Capture the cell that displays the provided text and extract its [X, Y] central coordinate. 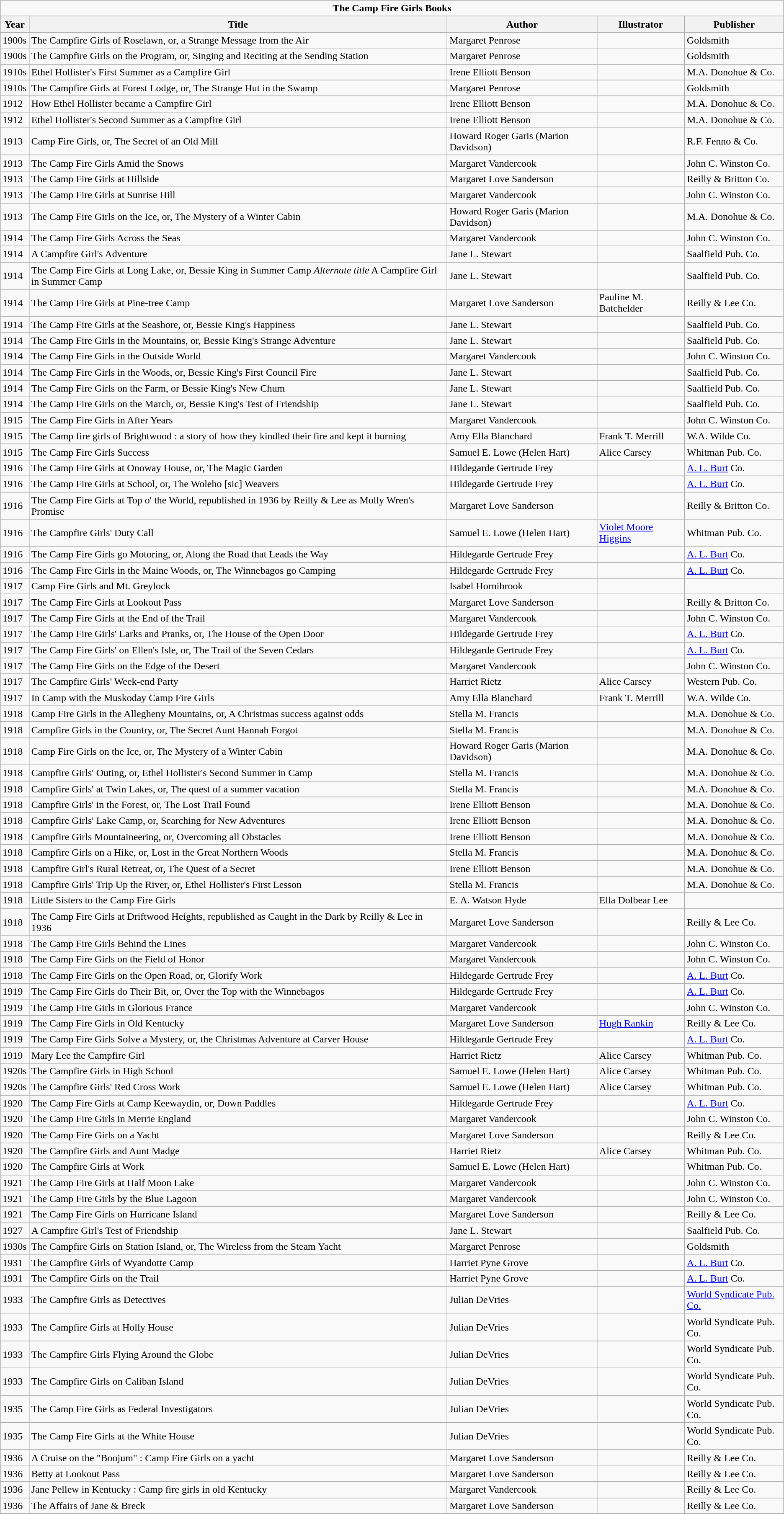
The Affairs of Jane & Breck [238, 1506]
The Camp Fire Girls on the Field of Honor [238, 959]
Title [238, 24]
Ethel Hollister's First Summer as a Campfire Girl [238, 72]
Pauline M. Batchelder [641, 303]
The Campfire Girls at Work [238, 1167]
The Camp Fire Girls on the Farm, or Bessie King's New Chum [238, 388]
The Campfire Girls on Station Island, or, The Wireless from the Steam Yacht [238, 1246]
1930s [15, 1246]
The Camp Fire Girls do Their Bit, or, Over the Top with the Winnebagos [238, 991]
The Campfire Girls' Red Cross Work [238, 1087]
The Camp Fire Girls at School, or, The Woleho [sic] Weavers [238, 484]
The Camp Fire Girls in Merrie England [238, 1119]
Camp Fire Girls, or, The Secret of an Old Mill [238, 142]
How Ethel Hollister became a Campfire Girl [238, 104]
The Camp Fire Girls on a Yacht [238, 1135]
A Campfire Girl's Test of Friendship [238, 1230]
The Camp Fire Girls' on Ellen's Isle, or, The Trail of the Seven Cedars [238, 650]
Little Sisters to the Camp Fire Girls [238, 900]
Campfire Girl's Rural Retreat, or, The Quest of a Secret [238, 869]
The Camp Fire Girls on Hurricane Island [238, 1215]
1927 [15, 1230]
Betty at Lookout Pass [238, 1474]
Illustrator [641, 24]
The Camp Fire Girls at Camp Keewaydin, or, Down Paddles [238, 1103]
The Camp Fire Girls on the March, or, Bessie King's Test of Friendship [238, 404]
Campfire Girls' Outing, or, Ethel Hollister's Second Summer in Camp [238, 773]
The Camp Fire Girls as Federal Investigators [238, 1409]
The Camp Fire Girls Success [238, 452]
The Camp Fire Girls Books [392, 8]
Isabel Hornibrook [522, 586]
The Camp Fire Girls Amid the Snows [238, 163]
The Camp Fire Girls at Hillside [238, 179]
R.F. Fenno & Co. [734, 142]
Camp Fire Girls on the Ice, or, The Mystery of a Winter Cabin [238, 751]
The Campfire Girls on the Program, or, Singing and Reciting at the Sending Station [238, 56]
The Camp Fire Girls at Driftwood Heights, republished as Caught in the Dark by Reilly & Lee in 1936 [238, 922]
Camp Fire Girls and Mt. Greylock [238, 586]
Violet Moore Higgins [641, 533]
The Campfire Girls' Week-end Party [238, 682]
The Campfire Girls on Caliban Island [238, 1382]
Campfire Girls in the Country, or, The Secret Aunt Hannah Forgot [238, 730]
The Camp Fire Girls at the White House [238, 1437]
The Camp Fire Girls in the Woods, or, Bessie King's First Council Fire [238, 372]
The Camp Fire Girls Solve a Mystery, or, the Christmas Adventure at Carver House [238, 1039]
Author [522, 24]
Campfire Girls' Lake Camp, or, Searching for New Adventures [238, 821]
The Camp Fire Girls at Lookout Pass [238, 602]
The Camp Fire Girls on the Edge of the Desert [238, 666]
The Camp Fire Girls Behind the Lines [238, 944]
The Camp Fire Girls in After Years [238, 420]
Ella Dolbear Lee [641, 900]
The Campfire Girls at Holly House [238, 1327]
Campfire Girls on a Hike, or, Lost in the Great Northern Woods [238, 853]
Mary Lee the Campfire Girl [238, 1055]
The Camp Fire Girls at Long Lake, or, Bessie King in Summer Camp Alternate title A Campfire Girl in Summer Camp [238, 276]
The Camp Fire Girls' Larks and Pranks, or, The House of the Open Door [238, 634]
Jane Pellew in Kentucky : Camp fire girls in old Kentucky [238, 1490]
The Camp fire girls of Brightwood : a story of how they kindled their fire and kept it burning [238, 436]
The Camp Fire Girls at Half Moon Lake [238, 1183]
The Camp Fire Girls in the Maine Woods, or, The Winnebagos go Camping [238, 570]
The Campfire Girls and Aunt Madge [238, 1151]
The Camp Fire Girls in the Mountains, or, Bessie King's Strange Adventure [238, 340]
A Cruise on the "Boojum" : Camp Fire Girls on a yacht [238, 1458]
Campfire Girls' Trip Up the River, or, Ethel Hollister's First Lesson [238, 885]
The Camp Fire Girls go Motoring, or, Along the Road that Leads the Way [238, 555]
The Camp Fire Girls on the Ice, or, The Mystery of a Winter Cabin [238, 216]
The Campfire Girls of Wyandotte Camp [238, 1262]
E. A. Watson Hyde [522, 900]
The Campfire Girls as Detectives [238, 1300]
The Campfire Girls' Duty Call [238, 533]
The Camp Fire Girls at the Seashore, or, Bessie King's Happiness [238, 325]
The Camp Fire Girls in Old Kentucky [238, 1023]
Hugh Rankin [641, 1023]
The Campfire Girls at Forest Lodge, or, The Strange Hut in the Swamp [238, 88]
The Camp Fire Girls at Top o' the World, republished in 1936 by Reilly & Lee as Molly Wren's Promise [238, 505]
Western Pub. Co. [734, 682]
The Camp Fire Girls at Onoway House, or, The Magic Garden [238, 468]
The Camp Fire Girls in Glorious France [238, 1007]
Campfire Girls Mountaineering, or, Overcoming all Obstacles [238, 837]
A Campfire Girl's Adventure [238, 254]
Campfire Girls' at Twin Lakes, or, The quest of a summer vacation [238, 789]
The Camp Fire Girls at Sunrise Hill [238, 195]
The Camp Fire Girls Across the Seas [238, 238]
The Campfire Girls Flying Around the Globe [238, 1354]
The Camp Fire Girls at Pine-tree Camp [238, 303]
Ethel Hollister's Second Summer as a Campfire Girl [238, 120]
The Campfire Girls in High School [238, 1071]
The Camp Fire Girls on the Open Road, or, Glorify Work [238, 975]
The Campfire Girls on the Trail [238, 1278]
Year [15, 24]
Campfire Girls' in the Forest, or, The Lost Trail Found [238, 805]
The Camp Fire Girls by the Blue Lagoon [238, 1199]
Camp Fire Girls in the Allegheny Mountains, or, A Christmas success against odds [238, 714]
Publisher [734, 24]
The Camp Fire Girls at the End of the Trail [238, 618]
In Camp with the Muskoday Camp Fire Girls [238, 698]
The Campfire Girls of Roselawn, or, a Strange Message from the Air [238, 40]
The Camp Fire Girls in the Outside World [238, 356]
